For the text-containing cell, return its midpoint in (X, Y) coordinate format. 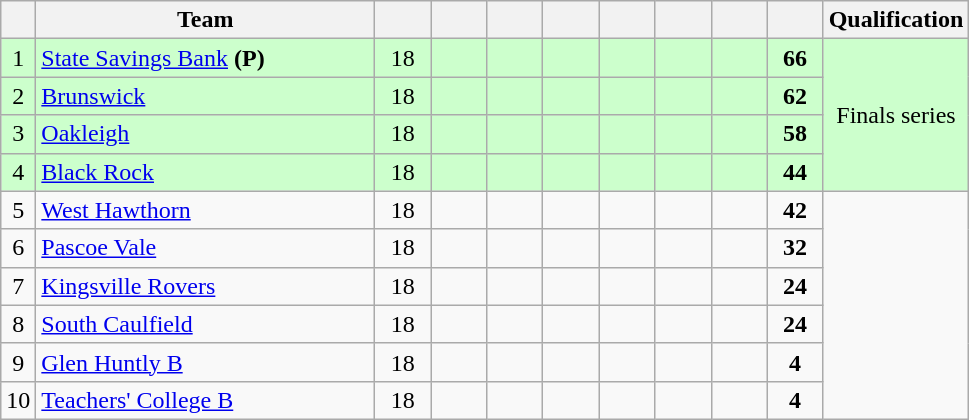
Oakleigh (206, 134)
Teachers' College B (206, 400)
Glen Huntly B (206, 362)
58 (795, 134)
62 (795, 96)
Team (206, 20)
Qualification (896, 20)
10 (18, 400)
32 (795, 248)
Black Rock (206, 172)
8 (18, 324)
9 (18, 362)
5 (18, 210)
3 (18, 134)
42 (795, 210)
Brunswick (206, 96)
Pascoe Vale (206, 248)
Kingsville Rovers (206, 286)
6 (18, 248)
West Hawthorn (206, 210)
State Savings Bank (P) (206, 58)
Finals series (896, 115)
44 (795, 172)
1 (18, 58)
2 (18, 96)
South Caulfield (206, 324)
66 (795, 58)
7 (18, 286)
